For the text-containing cell, return its midpoint in (X, Y) coordinate format. 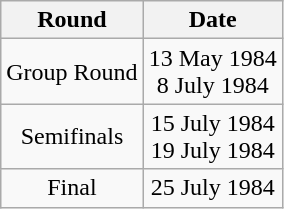
13 May 19848 July 1984 (212, 72)
Group Round (72, 72)
Round (72, 20)
25 July 1984 (212, 188)
Semifinals (72, 136)
Final (72, 188)
15 July 198419 July 1984 (212, 136)
Date (212, 20)
